Provide the [x, y] coordinate of the cell's center where the given text is located.  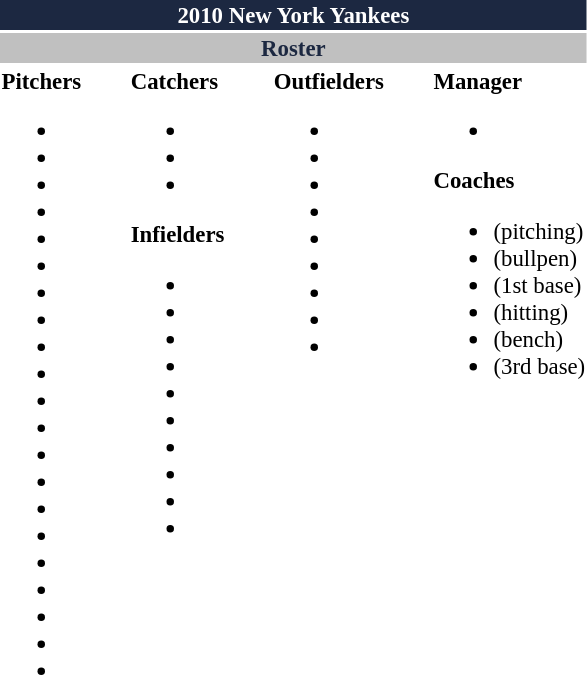
2010 New York Yankees [294, 15]
Roster [294, 48]
